Detect which cell encompasses the target text, then output its (X, Y) center coordinate. 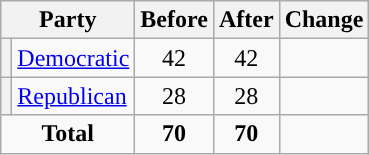
Party (68, 20)
Republican (74, 96)
Change (324, 20)
After (246, 20)
Before (174, 20)
Total (68, 134)
Democratic (74, 58)
